Return [X, Y] of the center of cell containing provided text 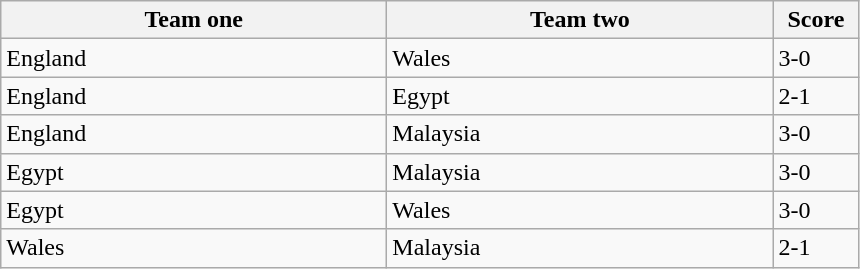
Team two [580, 20]
Score [816, 20]
Team one [194, 20]
